Locate the cell with the specified text and output its [X, Y] center coordinate. 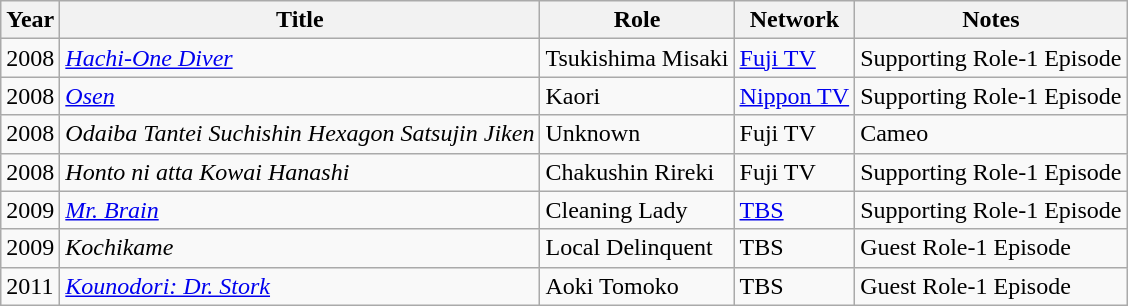
Hachi-One Diver [300, 58]
Year [30, 20]
Cleaning Lady [637, 210]
Title [300, 20]
Kounodori: Dr. Stork [300, 286]
Notes [991, 20]
Mr. Brain [300, 210]
Odaiba Tantei Suchishin Hexagon Satsujin Jiken [300, 134]
Kochikame [300, 248]
Chakushin Rireki [637, 172]
Tsukishima Misaki [637, 58]
Cameo [991, 134]
Network [794, 20]
Unknown [637, 134]
Local Delinquent [637, 248]
Role [637, 20]
2011 [30, 286]
Nippon TV [794, 96]
Osen [300, 96]
Honto ni atta Kowai Hanashi [300, 172]
Aoki Tomoko [637, 286]
Kaori [637, 96]
